Return [x, y] of the center of cell containing provided text 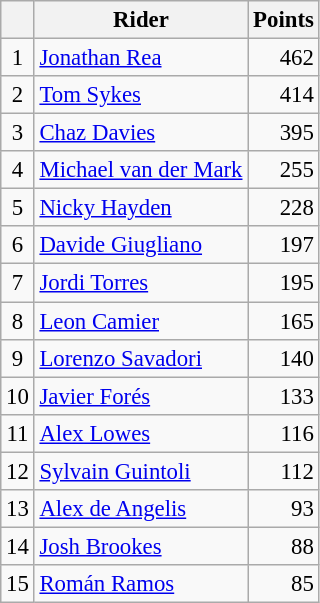
195 [284, 283]
88 [284, 546]
Michael van der Mark [141, 170]
Román Ramos [141, 584]
Davide Giugliano [141, 245]
Rider [141, 20]
462 [284, 58]
Leon Camier [141, 321]
10 [18, 396]
414 [284, 95]
2 [18, 95]
Chaz Davies [141, 133]
Nicky Hayden [141, 208]
133 [284, 396]
165 [284, 321]
Alex de Angelis [141, 509]
14 [18, 546]
140 [284, 358]
3 [18, 133]
1 [18, 58]
228 [284, 208]
93 [284, 509]
197 [284, 245]
Jordi Torres [141, 283]
8 [18, 321]
Javier Forés [141, 396]
Jonathan Rea [141, 58]
6 [18, 245]
12 [18, 471]
15 [18, 584]
11 [18, 433]
395 [284, 133]
Sylvain Guintoli [141, 471]
85 [284, 584]
Josh Brookes [141, 546]
112 [284, 471]
Tom Sykes [141, 95]
Alex Lowes [141, 433]
9 [18, 358]
Lorenzo Savadori [141, 358]
13 [18, 509]
5 [18, 208]
255 [284, 170]
Points [284, 20]
4 [18, 170]
7 [18, 283]
116 [284, 433]
